Detect which cell encompasses the target text, then output its (X, Y) center coordinate. 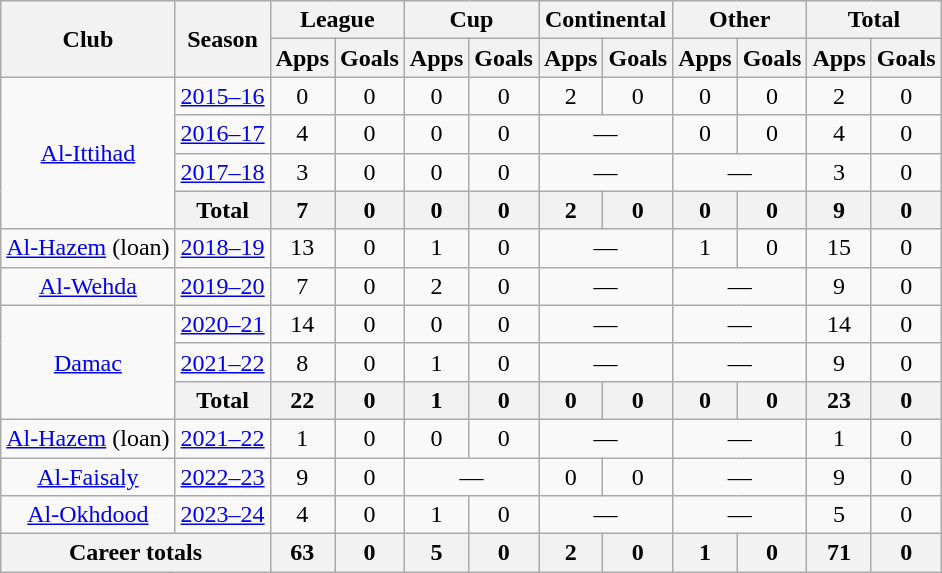
2022–23 (222, 477)
Damac (88, 362)
Cup (471, 20)
Al-Wehda (88, 286)
Al-Faisaly (88, 477)
2020–21 (222, 324)
2023–24 (222, 515)
2015–16 (222, 96)
Continental (605, 20)
63 (302, 553)
League (337, 20)
2019–20 (222, 286)
23 (839, 400)
Club (88, 39)
Al-Okhdood (88, 515)
Career totals (136, 553)
2016–17 (222, 134)
Season (222, 39)
8 (302, 362)
2018–19 (222, 248)
2017–18 (222, 172)
Al-Ittihad (88, 153)
71 (839, 553)
15 (839, 248)
22 (302, 400)
13 (302, 248)
Other (740, 20)
